Pinpoint the cell where the given text exists, returning its (X, Y) midpoint coordinate. 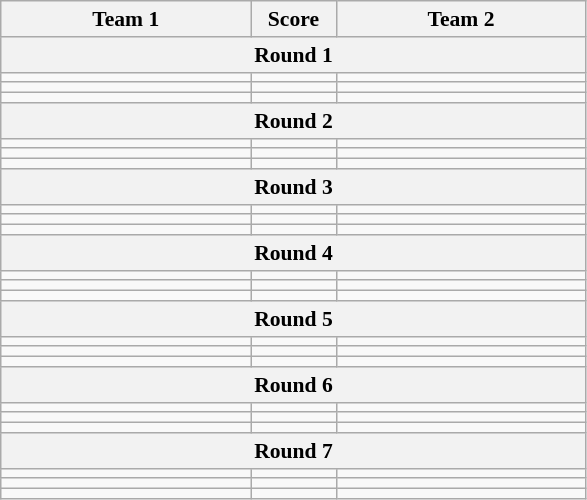
Round 7 (294, 451)
Round 2 (294, 121)
Score (294, 19)
Round 1 (294, 55)
Team 1 (126, 19)
Team 2 (461, 19)
Round 3 (294, 187)
Round 6 (294, 385)
Round 4 (294, 253)
Round 5 (294, 319)
